From the cell containing the given text, extract its center point as [x, y] coordinate. 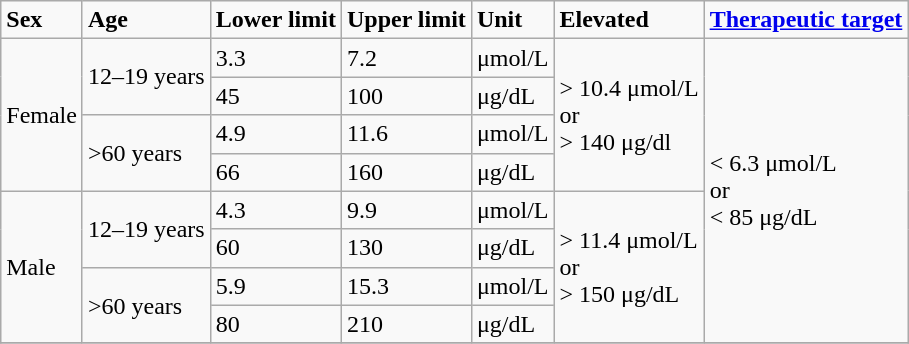
66 [276, 172]
Lower limit [276, 20]
5.9 [276, 286]
Elevated [629, 20]
7.2 [406, 58]
Sex [42, 20]
15.3 [406, 286]
80 [276, 324]
4.3 [276, 210]
Male [42, 267]
100 [406, 96]
Upper limit [406, 20]
60 [276, 248]
> 10.4 μmol/L or > 140 μg/dl [629, 115]
210 [406, 324]
3.3 [276, 58]
160 [406, 172]
Female [42, 115]
< 6.3 μmol/L or < 85 μg/dL [806, 191]
4.9 [276, 134]
45 [276, 96]
130 [406, 248]
Age [146, 20]
> 11.4 μmol/L or > 150 μg/dL [629, 267]
9.9 [406, 210]
Unit [512, 20]
Therapeutic target [806, 20]
11.6 [406, 134]
